Detect which cell encompasses the target text, then output its (X, Y) center coordinate. 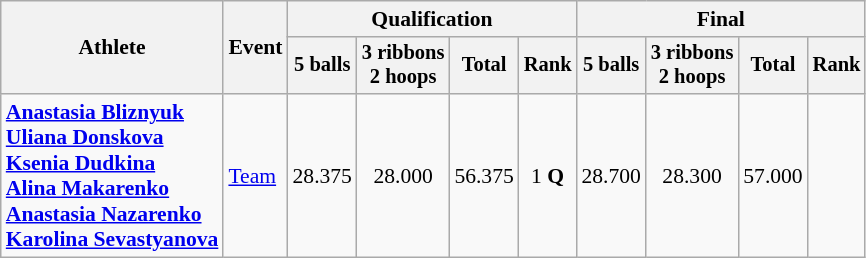
Team (255, 176)
Qualification (432, 19)
Anastasia Bliznyuk Uliana Donskova Ksenia Dudkina Alina Makarenko Anastasia Nazarenko Karolina Sevastyanova (112, 176)
1 Q (548, 176)
28.700 (610, 176)
Athlete (112, 48)
28.000 (403, 176)
28.375 (322, 176)
28.300 (692, 176)
56.375 (484, 176)
57.000 (772, 176)
Final (720, 19)
Event (255, 48)
